Scan for the cell matching the given text and deliver its [X, Y] coordinate at center. 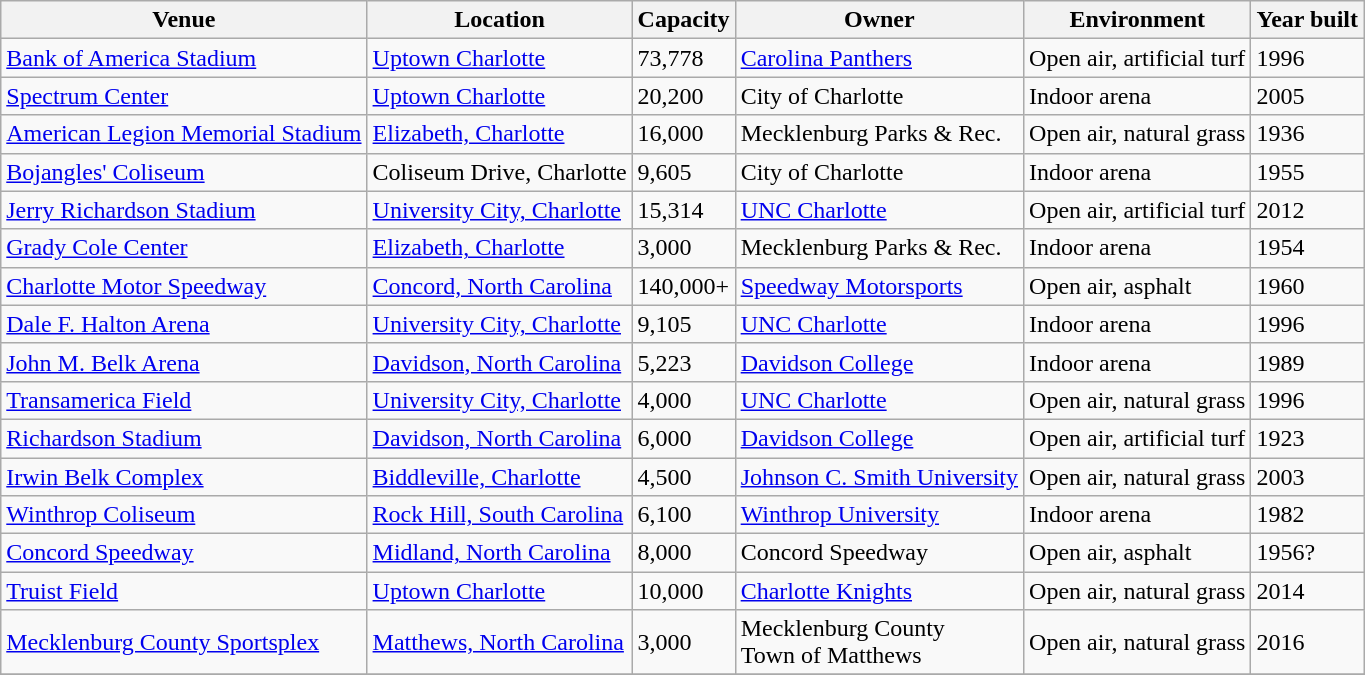
Jerry Richardson Stadium [184, 210]
Charlotte Motor Speedway [184, 286]
15,314 [684, 210]
Coliseum Drive, Charlotte [500, 172]
2005 [1308, 96]
20,200 [684, 96]
73,778 [684, 58]
Owner [879, 20]
6,000 [684, 438]
2003 [1308, 477]
1954 [1308, 248]
Capacity [684, 20]
Charlotte Knights [879, 591]
Transamerica Field [184, 400]
Concord, North Carolina [500, 286]
Richardson Stadium [184, 438]
Bojangles' Coliseum [184, 172]
8,000 [684, 553]
1956? [1308, 553]
Truist Field [184, 591]
Winthrop University [879, 515]
Venue [184, 20]
Year built [1308, 20]
Location [500, 20]
4,500 [684, 477]
Bank of America Stadium [184, 58]
1955 [1308, 172]
1989 [1308, 362]
Carolina Panthers [879, 58]
Speedway Motorsports [879, 286]
Johnson C. Smith University [879, 477]
Irwin Belk Complex [184, 477]
Biddleville, Charlotte [500, 477]
4,000 [684, 400]
2012 [1308, 210]
Spectrum Center [184, 96]
Rock Hill, South Carolina [500, 515]
Mecklenburg County Sportsplex [184, 642]
American Legion Memorial Stadium [184, 134]
Environment [1138, 20]
16,000 [684, 134]
John M. Belk Arena [184, 362]
10,000 [684, 591]
140,000+ [684, 286]
Winthrop Coliseum [184, 515]
Matthews, North Carolina [500, 642]
1960 [1308, 286]
2016 [1308, 642]
6,100 [684, 515]
1982 [1308, 515]
1936 [1308, 134]
Dale F. Halton Arena [184, 324]
2014 [1308, 591]
1923 [1308, 438]
9,605 [684, 172]
Grady Cole Center [184, 248]
Midland, North Carolina [500, 553]
5,223 [684, 362]
9,105 [684, 324]
Mecklenburg County Town of Matthews [879, 642]
